Search for the cell housing the specified text and yield its [x, y] center coordinate. 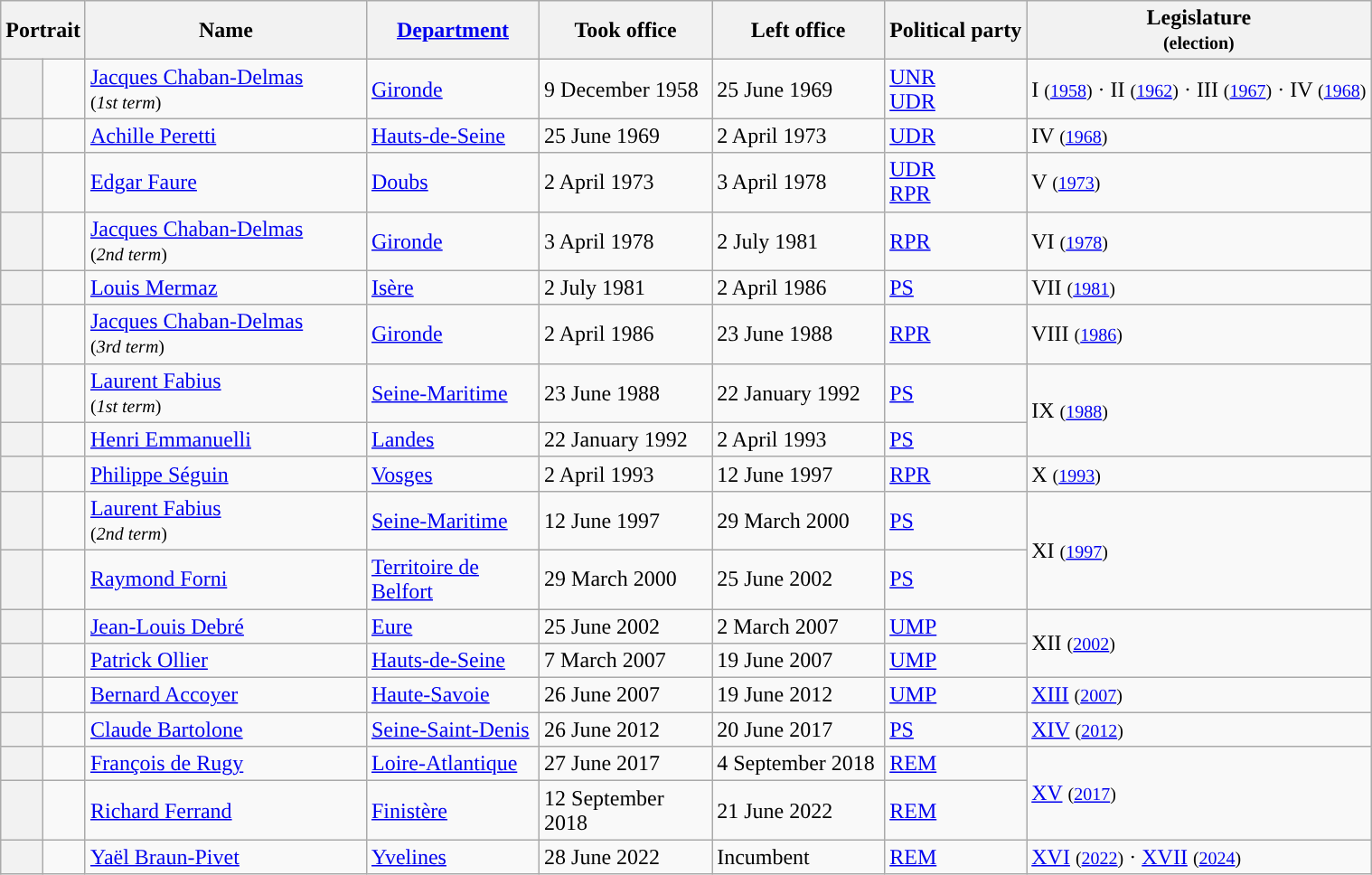
Vosges [452, 474]
Laurent Fabius(1st term) [226, 392]
12 September 2018 [625, 810]
UNRUDR [956, 89]
Bernard Accoyer [226, 695]
Edgar Faure [226, 183]
Laurent Fabius(2nd term) [226, 521]
Jean-Louis Debré [226, 626]
IV (1968) [1198, 136]
Jacques Chaban-Delmas(1st term) [226, 89]
Seine-Saint-Denis [452, 729]
Name [226, 31]
Raymond Forni [226, 579]
Territoire de Belfort [452, 579]
I (1958) · II (1962) · III (1967) · IV (1968) [1198, 89]
4 September 2018 [799, 764]
26 June 2012 [625, 729]
François de Rugy [226, 764]
19 June 2012 [799, 695]
Finistère [452, 810]
Yvelines [452, 857]
VIII (1986) [1198, 334]
Jacques Chaban-Delmas(2nd term) [226, 240]
Took office [625, 31]
Haute-Savoie [452, 695]
26 June 2007 [625, 695]
7 March 2007 [625, 661]
XV (2017) [1198, 794]
XVI (2022) · XVII (2024) [1198, 857]
XIV (2012) [1198, 729]
Doubs [452, 183]
IX (1988) [1198, 410]
Left office [799, 31]
27 June 2017 [625, 764]
UDR [956, 136]
19 June 2007 [799, 661]
Department [452, 31]
20 June 2017 [799, 729]
XI (1997) [1198, 550]
V (1973) [1198, 183]
Legislature(election) [1198, 31]
Landes [452, 439]
Eure [452, 626]
UDRRPR [956, 183]
Philippe Séguin [226, 474]
Incumbent [799, 857]
Claude Bartolone [226, 729]
XII (2002) [1198, 644]
Yaël Braun-Pivet [226, 857]
Louis Mermaz [226, 287]
Patrick Ollier [226, 661]
Loire-Atlantique [452, 764]
2 March 2007 [799, 626]
9 December 1958 [625, 89]
X (1993) [1198, 474]
Henri Emmanuelli [226, 439]
Achille Peretti [226, 136]
XIII (2007) [1198, 695]
Richard Ferrand [226, 810]
Isère [452, 287]
Political party [956, 31]
Jacques Chaban-Delmas(3rd term) [226, 334]
VII (1981) [1198, 287]
21 June 2022 [799, 810]
Portrait [43, 31]
28 June 2022 [625, 857]
VI (1978) [1198, 240]
